Search for the cell housing the specified text and yield its (X, Y) center coordinate. 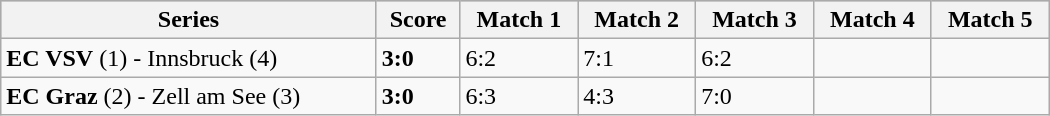
4:3 (637, 96)
Match 3 (755, 20)
Series (189, 20)
Match 2 (637, 20)
6:3 (519, 96)
EC VSV (1) - Innsbruck (4) (189, 58)
7:1 (637, 58)
Score (418, 20)
Match 5 (990, 20)
Match 1 (519, 20)
Match 4 (872, 20)
7:0 (755, 96)
EC Graz (2) - Zell am See (3) (189, 96)
